Extract the [X, Y] coordinate from the center of the cell holding the provided text.  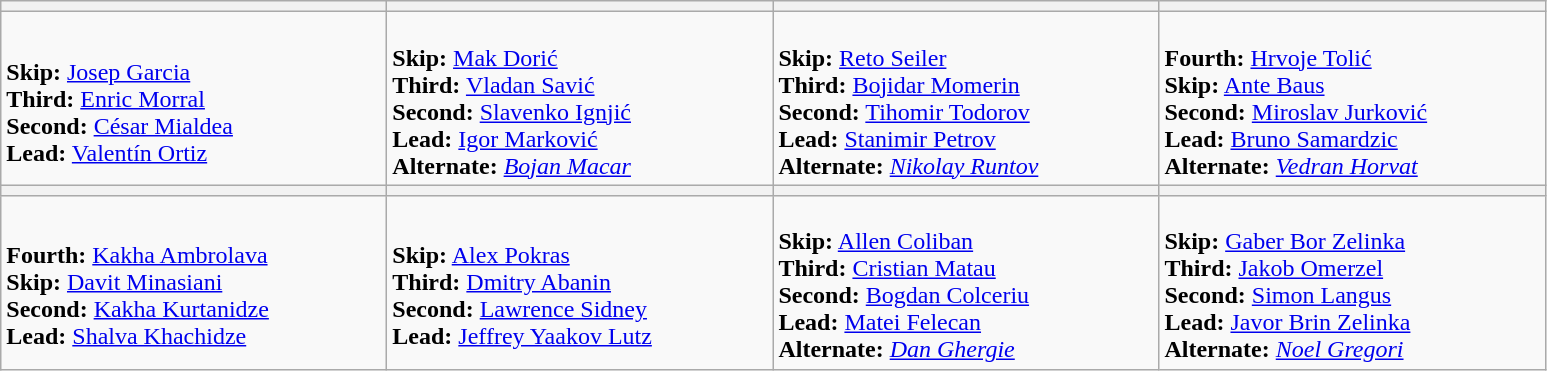
Skip: Alex Pokras Third: Dmitry Abanin Second: Lawrence Sidney Lead: Jeffrey Yaakov Lutz [580, 282]
Fourth: Hrvoje Tolić Skip: Ante Baus Second: Miroslav Jurković Lead: Bruno Samardzic Alternate: Vedran Horvat [1352, 98]
Skip: Reto Seiler Third: Bojidar Momerin Second: Tihomir Todorov Lead: Stanimir Petrov Alternate: Nikolay Runtov [966, 98]
Skip: Allen Coliban Third: Cristian Matau Second: Bogdan Colceriu Lead: Matei Felecan Alternate: Dan Ghergie [966, 282]
Skip: Gaber Bor Zelinka Third: Jakob Omerzel Second: Simon Langus Lead: Javor Brin Zelinka Alternate: Noel Gregori [1352, 282]
Skip: Mak Dorić Third: Vladan Savić Second: Slavenko Ignjić Lead: Igor Marković Alternate: Bojan Macar [580, 98]
Fourth: Kakha Ambrolava Skip: Davit Minasiani Second: Kakha Kurtanidze Lead: Shalva Khachidze [194, 282]
Skip: Josep Garcia Third: Enric Morral Second: César Mialdea Lead: Valentín Ortiz [194, 98]
